Return the (x, y) coordinate for the center point of the cell that contains the specified text.  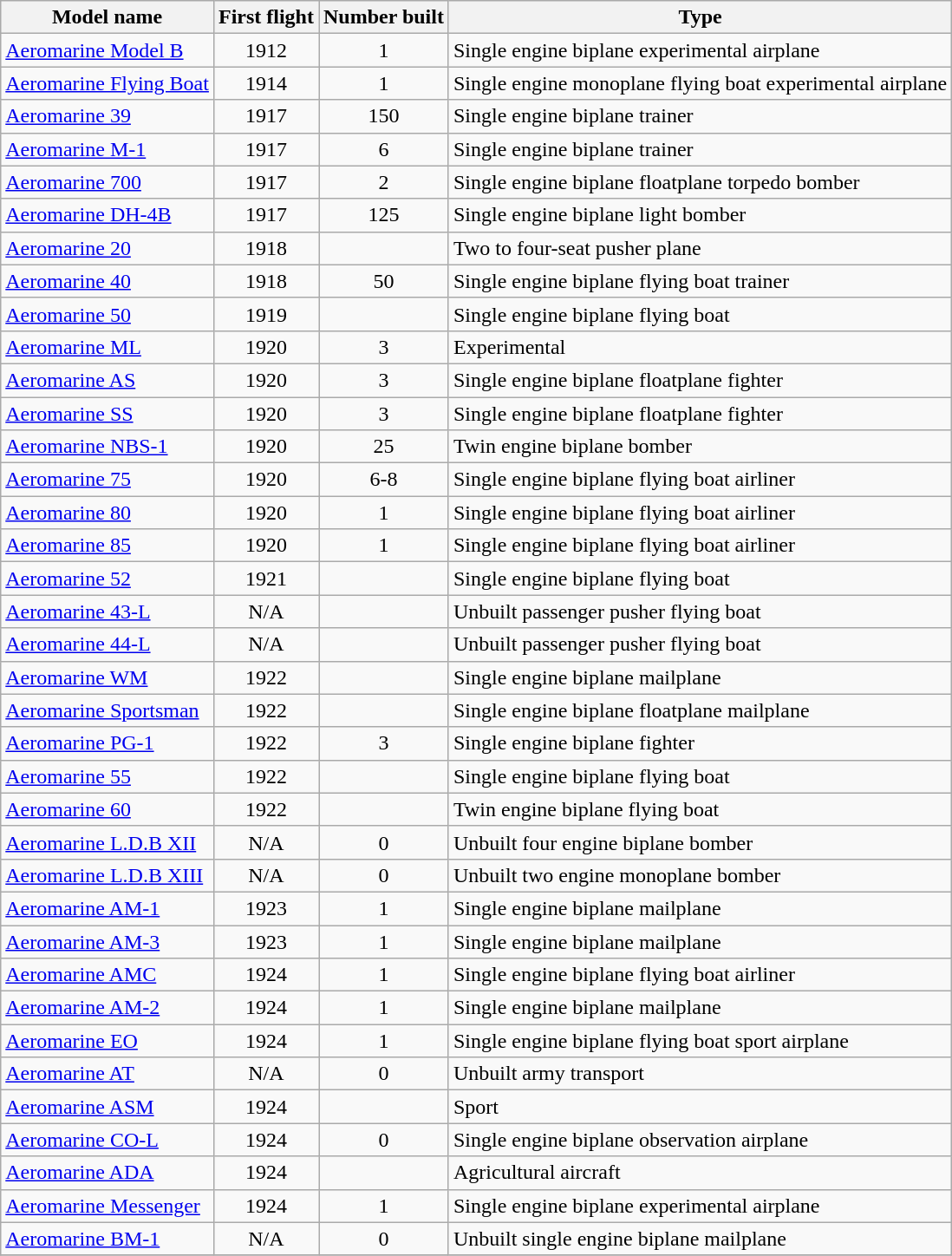
Aeromarine NBS-1 (108, 447)
Aeromarine 55 (108, 776)
Aeromarine 80 (108, 513)
Aeromarine BM-1 (108, 1239)
150 (384, 116)
Aeromarine 85 (108, 546)
Aeromarine Messenger (108, 1206)
Single engine biplane observation airplane (700, 1140)
First flight (265, 17)
Two to four-seat pusher plane (700, 248)
Aeromarine 700 (108, 182)
Single engine monoplane flying boat experimental airplane (700, 83)
Aeromarine Flying Boat (108, 83)
Aeromarine AT (108, 1074)
Aeromarine 60 (108, 809)
Unbuilt army transport (700, 1074)
Unbuilt four engine biplane bomber (700, 842)
Aeromarine WM (108, 677)
Aeromarine ML (108, 347)
Aeromarine AS (108, 380)
Experimental (700, 347)
125 (384, 215)
Single engine biplane flying boat trainer (700, 281)
Unbuilt single engine biplane mailplane (700, 1239)
Aeromarine L.D.B XIII (108, 875)
Aeromarine 39 (108, 116)
50 (384, 281)
1921 (265, 579)
Aeromarine AMC (108, 975)
Single engine biplane floatplane torpedo bomber (700, 182)
Aeromarine 50 (108, 314)
Aeromarine 20 (108, 248)
Aeromarine ADA (108, 1173)
Aeromarine M-1 (108, 149)
Unbuilt two engine monoplane bomber (700, 875)
Agricultural aircraft (700, 1173)
Single engine biplane flying boat sport airplane (700, 1041)
Aeromarine CO-L (108, 1140)
Aeromarine 43-L (108, 612)
1912 (265, 50)
Twin engine biplane bomber (700, 447)
Number built (384, 17)
Aeromarine 75 (108, 480)
2 (384, 182)
Aeromarine SS (108, 414)
Aeromarine 40 (108, 281)
6-8 (384, 480)
Aeromarine L.D.B XII (108, 842)
Model name (108, 17)
Single engine biplane floatplane mailplane (700, 710)
Aeromarine EO (108, 1041)
Aeromarine AM-3 (108, 941)
1919 (265, 314)
Aeromarine Sportsman (108, 710)
1914 (265, 83)
Aeromarine PG-1 (108, 743)
Single engine biplane light bomber (700, 215)
Sport (700, 1107)
Aeromarine 44-L (108, 644)
Aeromarine AM-2 (108, 1008)
25 (384, 447)
Aeromarine 52 (108, 579)
Twin engine biplane flying boat (700, 809)
Aeromarine ASM (108, 1107)
Aeromarine AM-1 (108, 908)
Type (700, 17)
Aeromarine DH-4B (108, 215)
Aeromarine Model B (108, 50)
6 (384, 149)
Single engine biplane fighter (700, 743)
